Identify which cell holds the provided text, then report its [x, y] central coordinate. 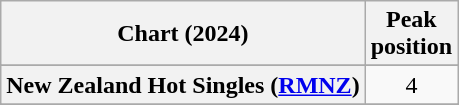
Peakposition [411, 34]
4 [411, 85]
Chart (2024) [183, 34]
New Zealand Hot Singles (RMNZ) [183, 85]
